Find where the given text appears and provide that cell's center as (x, y) coordinate. 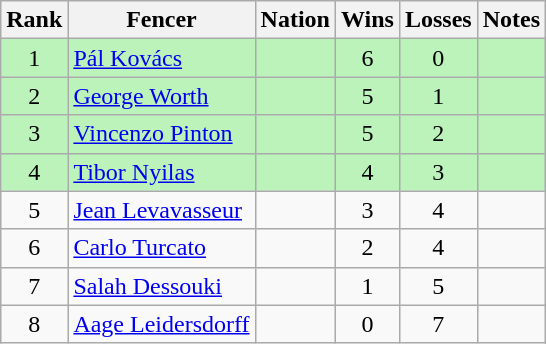
Salah Dessouki (162, 286)
Nation (295, 20)
George Worth (162, 96)
Losses (438, 20)
Carlo Turcato (162, 248)
Rank (34, 20)
Pál Kovács (162, 58)
Aage Leidersdorff (162, 324)
8 (34, 324)
Jean Levavasseur (162, 210)
Tibor Nyilas (162, 172)
Wins (367, 20)
Fencer (162, 20)
Vincenzo Pinton (162, 134)
Notes (511, 20)
